Capture the cell that displays the provided text and extract its (X, Y) central coordinate. 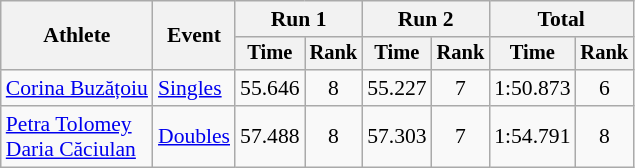
Run 2 (426, 19)
Event (194, 36)
Singles (194, 88)
1:54.791 (532, 136)
Corina Buzățoiu (77, 88)
Petra TolomeyDaria Căciulan (77, 136)
Run 1 (298, 19)
Doubles (194, 136)
55.646 (270, 88)
1:50.873 (532, 88)
57.488 (270, 136)
57.303 (396, 136)
Total (561, 19)
Athlete (77, 36)
55.227 (396, 88)
6 (605, 88)
